Locate the cell with the specified text and output its [X, Y] center coordinate. 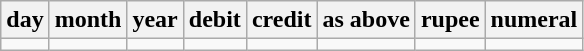
year [155, 20]
rupee [450, 20]
numeral [534, 20]
debit [214, 20]
day [25, 20]
credit [282, 20]
as above [366, 20]
month [88, 20]
